Search for the cell housing the specified text and yield its (x, y) center coordinate. 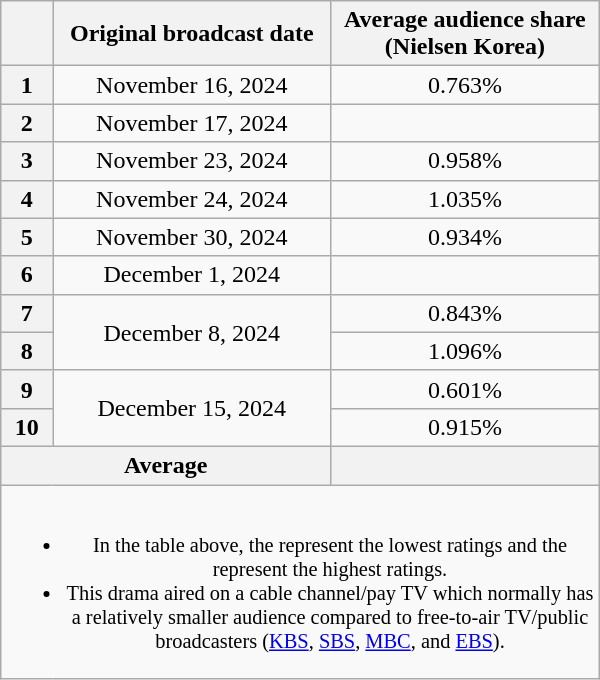
2 (27, 123)
November 23, 2024 (192, 161)
9 (27, 389)
3 (27, 161)
November 16, 2024 (192, 85)
0.915% (466, 427)
1.096% (466, 351)
10 (27, 427)
1.035% (466, 199)
Average (166, 465)
0.958% (466, 161)
8 (27, 351)
5 (27, 237)
0.763% (466, 85)
November 24, 2024 (192, 199)
December 1, 2024 (192, 275)
1 (27, 85)
Original broadcast date (192, 34)
0.601% (466, 389)
December 15, 2024 (192, 408)
November 30, 2024 (192, 237)
4 (27, 199)
6 (27, 275)
0.934% (466, 237)
7 (27, 313)
Average audience share(Nielsen Korea) (466, 34)
November 17, 2024 (192, 123)
0.843% (466, 313)
December 8, 2024 (192, 332)
